Pinpoint the cell where the given text exists, returning its (X, Y) midpoint coordinate. 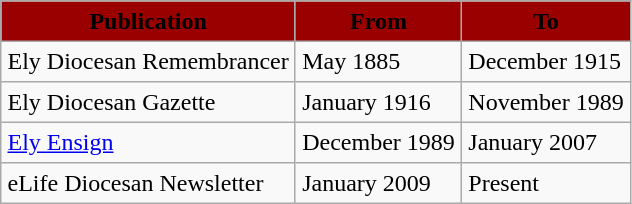
November 1989 (546, 102)
December 1989 (378, 142)
December 1915 (546, 61)
Ely Ensign (148, 142)
From (378, 21)
To (546, 21)
Ely Diocesan Remembrancer (148, 61)
January 1916 (378, 102)
May 1885 (378, 61)
Ely Diocesan Gazette (148, 102)
eLife Diocesan Newsletter (148, 183)
Present (546, 183)
January 2007 (546, 142)
Publication (148, 21)
January 2009 (378, 183)
